Identify which cell holds the provided text, then report its (x, y) central coordinate. 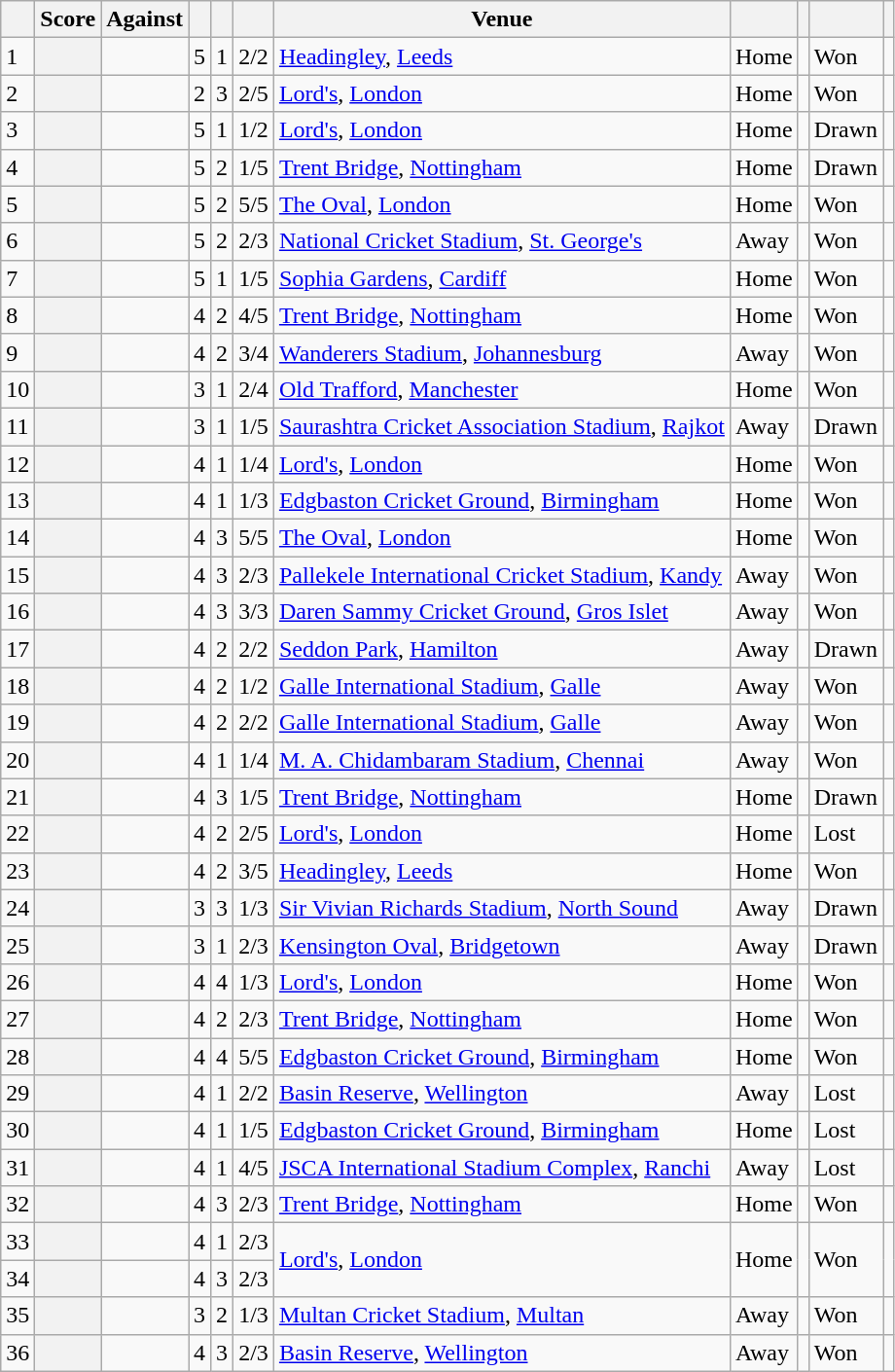
20 (18, 760)
Kensington Oval, Bridgetown (502, 945)
2/4 (254, 389)
14 (18, 538)
6 (18, 241)
Saurashtra Cricket Association Stadium, Rajkot (502, 426)
Wanderers Stadium, Johannesburg (502, 352)
Pallekele International Cricket Stadium, Kandy (502, 575)
34 (18, 1279)
33 (18, 1242)
30 (18, 1131)
16 (18, 612)
18 (18, 686)
Sir Vivian Richards Stadium, North Sound (502, 908)
9 (18, 352)
31 (18, 1168)
Against (145, 19)
32 (18, 1205)
10 (18, 389)
35 (18, 1316)
24 (18, 908)
3/4 (254, 352)
26 (18, 982)
25 (18, 945)
13 (18, 501)
Old Trafford, Manchester (502, 389)
36 (18, 1353)
12 (18, 464)
Seddon Park, Hamilton (502, 649)
22 (18, 834)
M. A. Chidambaram Stadium, Chennai (502, 760)
7 (18, 278)
JSCA International Stadium Complex, Ranchi (502, 1168)
11 (18, 426)
19 (18, 723)
Sophia Gardens, Cardiff (502, 278)
Venue (502, 19)
8 (18, 315)
Daren Sammy Cricket Ground, Gros Islet (502, 612)
3/3 (254, 612)
23 (18, 871)
15 (18, 575)
3/5 (254, 871)
National Cricket Stadium, St. George's (502, 241)
28 (18, 1056)
21 (18, 797)
27 (18, 1019)
29 (18, 1094)
17 (18, 649)
Score (68, 19)
Multan Cricket Stadium, Multan (502, 1316)
